Locate the cell with the specified text and output its [x, y] center coordinate. 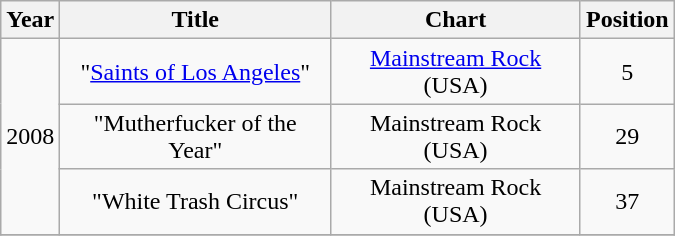
5 [627, 72]
Year [30, 20]
2008 [30, 136]
Chart [456, 20]
"Mutherfucker of the Year" [196, 136]
"White Trash Circus" [196, 202]
37 [627, 202]
29 [627, 136]
Position [627, 20]
Title [196, 20]
"Saints of Los Angeles" [196, 72]
